Scan for the cell matching the given text and deliver its [x, y] coordinate at center. 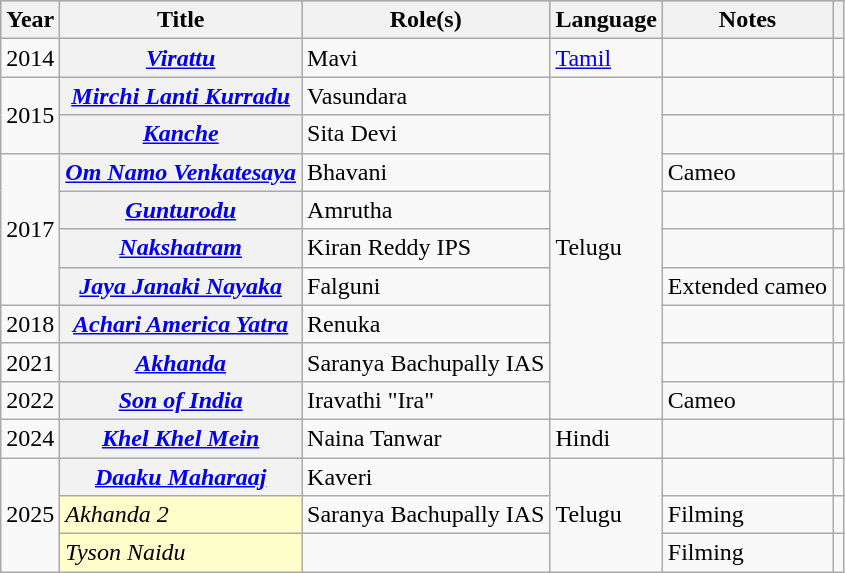
2017 [30, 229]
Akhanda [181, 362]
Kanche [181, 134]
Mirchi Lanti Kurradu [181, 96]
2021 [30, 362]
2014 [30, 58]
Kaveri [426, 477]
Mavi [426, 58]
Notes [747, 20]
2015 [30, 115]
Tyson Naidu [181, 553]
Language [606, 20]
Virattu [181, 58]
Khel Khel Mein [181, 438]
Bhavani [426, 172]
2022 [30, 400]
2018 [30, 324]
Sita Devi [426, 134]
Jaya Janaki Nayaka [181, 286]
Renuka [426, 324]
Extended cameo [747, 286]
Naina Tanwar [426, 438]
Gunturodu [181, 210]
Falguni [426, 286]
Son of India [181, 400]
Tamil [606, 58]
Om Namo Venkatesaya [181, 172]
Year [30, 20]
Nakshatram [181, 248]
Amrutha [426, 210]
Kiran Reddy IPS [426, 248]
Title [181, 20]
Achari America Yatra [181, 324]
Akhanda 2 [181, 515]
2024 [30, 438]
Daaku Maharaaj [181, 477]
Iravathi "Ira" [426, 400]
Role(s) [426, 20]
2025 [30, 515]
Vasundara [426, 96]
Hindi [606, 438]
